Scan for the cell matching the given text and deliver its [X, Y] coordinate at center. 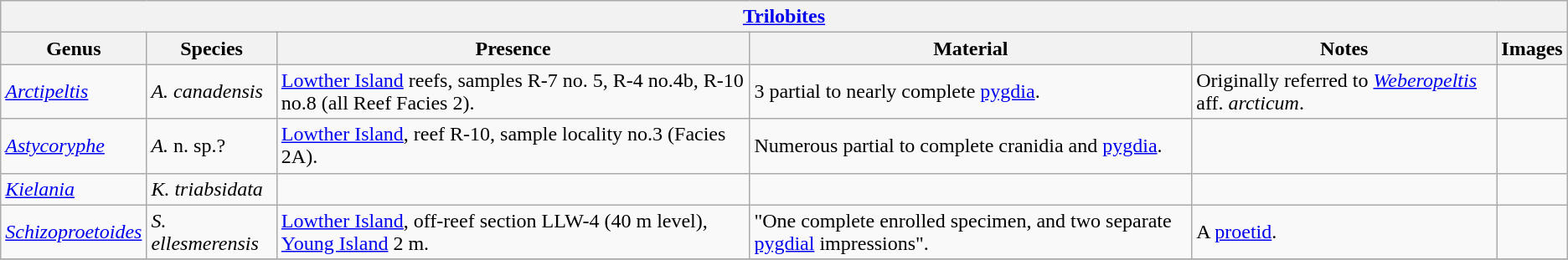
Kielania [74, 189]
Schizoproetoides [74, 232]
Notes [1344, 48]
Images [1532, 48]
Astycoryphe [74, 145]
K. triabsidata [211, 189]
A proetid. [1344, 232]
"One complete enrolled specimen, and two separate pygdial impressions". [971, 232]
Originally referred to Weberopeltis aff. arcticum. [1344, 92]
Genus [74, 48]
Trilobites [784, 17]
Species [211, 48]
Lowther Island, off-reef section LLW-4 (40 m level), Young Island 2 m. [513, 232]
Material [971, 48]
Presence [513, 48]
Arctipeltis [74, 92]
3 partial to nearly complete pygdia. [971, 92]
A. canadensis [211, 92]
S. ellesmerensis [211, 232]
Numerous partial to complete cranidia and pygdia. [971, 145]
Lowther Island, reef R-10, sample locality no.3 (Facies 2A). [513, 145]
Lowther Island reefs, samples R-7 no. 5, R-4 no.4b, R-10 no.8 (all Reef Facies 2). [513, 92]
A. n. sp.? [211, 145]
